Identify which cell holds the provided text, then report its (X, Y) central coordinate. 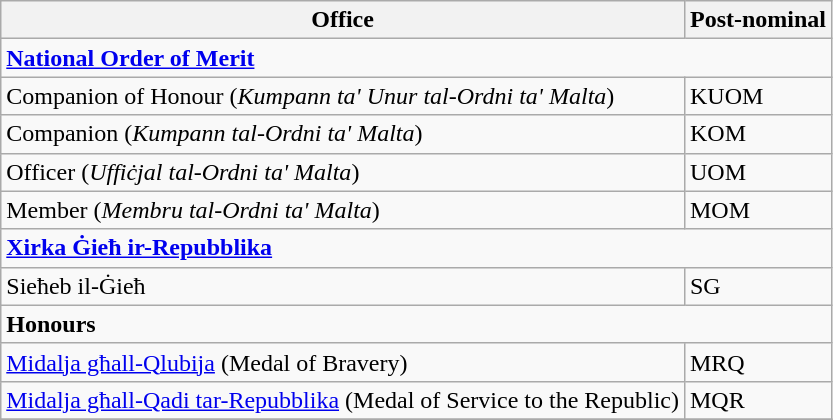
MQR (758, 400)
Midalja għall-Qadi tar-Repubblika (Medal of Service to the Republic) (343, 400)
Office (343, 20)
MOM (758, 210)
MRQ (758, 362)
SG (758, 286)
KOM (758, 134)
Member (Membru tal-Ordni ta' Malta) (343, 210)
Officer (Uffiċjal tal-Ordni ta' Malta) (343, 172)
UOM (758, 172)
National Order of Merit (416, 58)
Honours (416, 324)
Post-nominal (758, 20)
Companion of Honour (Kumpann ta' Unur tal-Ordni ta' Malta) (343, 96)
Sieħeb il-Ġieħ (343, 286)
Midalja għall-Qlubija (Medal of Bravery) (343, 362)
Xirka Ġieħ ir-Repubblika (416, 248)
Companion (Kumpann tal-Ordni ta' Malta) (343, 134)
KUOM (758, 96)
